Search for the cell housing the specified text and yield its (X, Y) center coordinate. 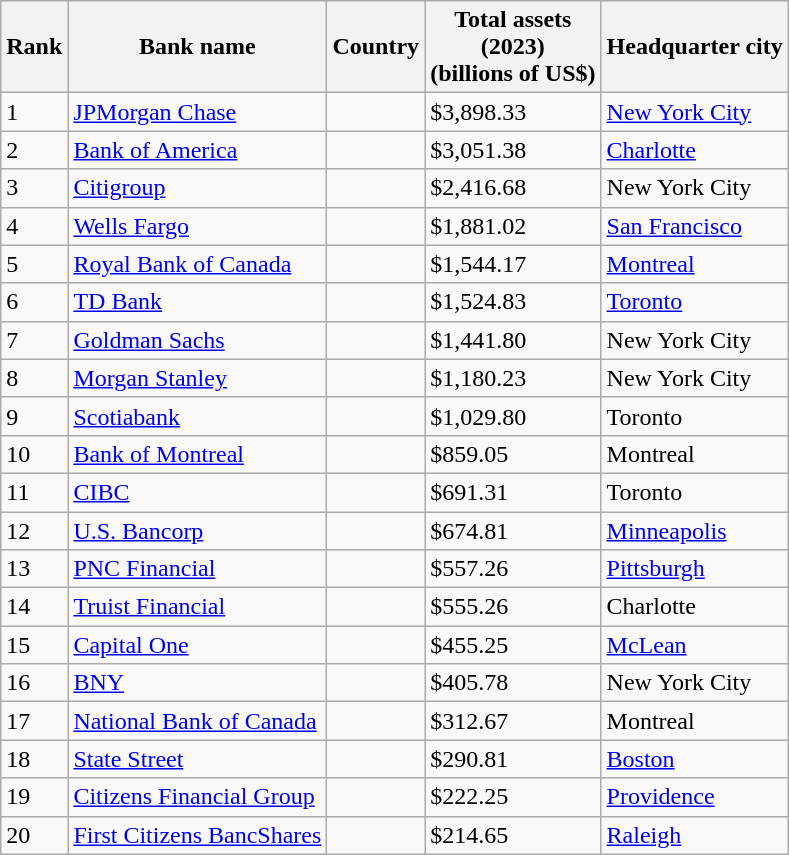
Citizens Financial Group (198, 797)
State Street (198, 759)
9 (34, 416)
6 (34, 302)
Headquarter city (694, 47)
Boston (694, 759)
Royal Bank of Canada (198, 264)
11 (34, 492)
Capital One (198, 645)
17 (34, 721)
2 (34, 150)
National Bank of Canada (198, 721)
7 (34, 340)
First Citizens BancShares (198, 835)
Country (376, 47)
Bank of America (198, 150)
1 (34, 112)
10 (34, 454)
13 (34, 569)
JPMorgan Chase (198, 112)
$222.25 (513, 797)
McLean (694, 645)
$1,441.80 (513, 340)
Scotiabank (198, 416)
$3,898.33 (513, 112)
15 (34, 645)
$3,051.38 (513, 150)
14 (34, 607)
8 (34, 378)
Wells Fargo (198, 226)
3 (34, 188)
$1,180.23 (513, 378)
Morgan Stanley (198, 378)
$2,416.68 (513, 188)
$691.31 (513, 492)
Pittsburgh (694, 569)
San Francisco (694, 226)
$859.05 (513, 454)
Rank (34, 47)
Bank of Montreal (198, 454)
4 (34, 226)
Total assets(2023)(billions of US$) (513, 47)
$674.81 (513, 531)
20 (34, 835)
$1,881.02 (513, 226)
Citigroup (198, 188)
12 (34, 531)
TD Bank (198, 302)
$1,544.17 (513, 264)
$312.67 (513, 721)
$290.81 (513, 759)
BNY (198, 683)
Truist Financial (198, 607)
U.S. Bancorp (198, 531)
19 (34, 797)
Minneapolis (694, 531)
$557.26 (513, 569)
Providence (694, 797)
5 (34, 264)
$455.25 (513, 645)
Raleigh (694, 835)
Goldman Sachs (198, 340)
CIBC (198, 492)
$405.78 (513, 683)
PNC Financial (198, 569)
$555.26 (513, 607)
18 (34, 759)
16 (34, 683)
Bank name (198, 47)
$1,029.80 (513, 416)
$1,524.83 (513, 302)
$214.65 (513, 835)
